Provide the (X, Y) coordinate of the cell's center where the given text is located.  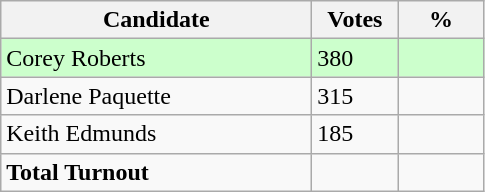
% (441, 20)
185 (355, 134)
380 (355, 58)
Darlene Paquette (156, 96)
Corey Roberts (156, 58)
Candidate (156, 20)
315 (355, 96)
Votes (355, 20)
Keith Edmunds (156, 134)
Total Turnout (156, 172)
